For the text-containing cell, return its midpoint in [x, y] coordinate format. 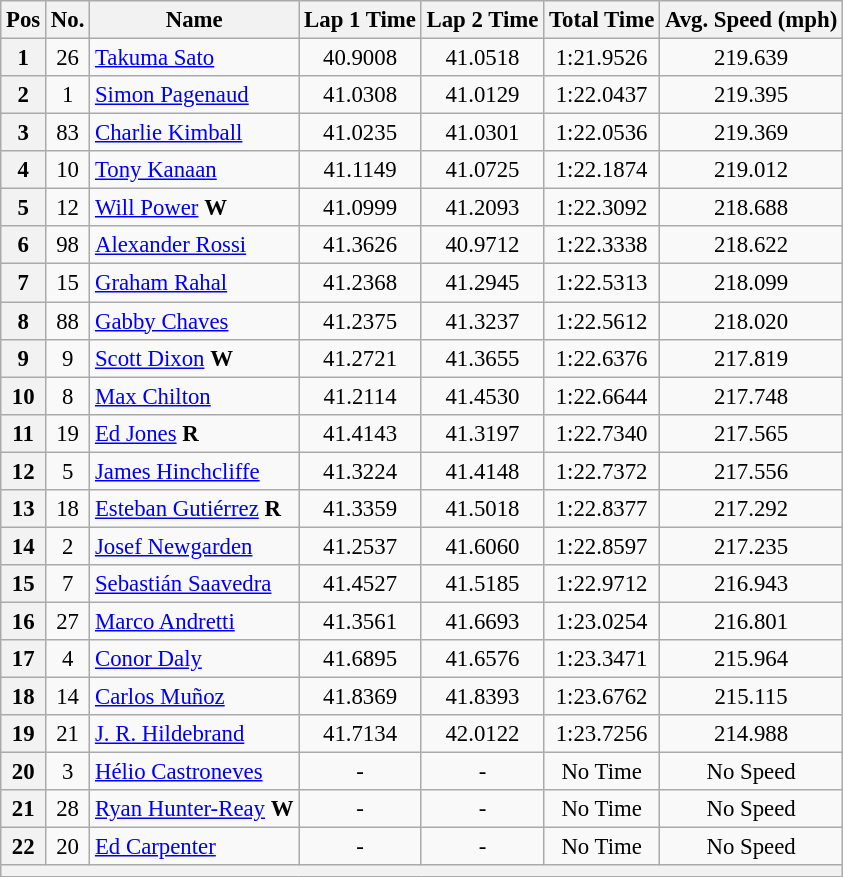
22 [24, 847]
41.3224 [360, 471]
Lap 1 Time [360, 20]
41.0999 [360, 208]
1:22.8597 [602, 546]
Will Power W [194, 208]
214.988 [752, 734]
41.2368 [360, 283]
Marco Andretti [194, 621]
Simon Pagenaud [194, 95]
41.2721 [360, 358]
41.6693 [482, 621]
1:21.9526 [602, 58]
217.292 [752, 509]
217.748 [752, 396]
41.3237 [482, 321]
41.2375 [360, 321]
Ryan Hunter-Reay W [194, 809]
Josef Newgarden [194, 546]
Pos [24, 20]
1:23.3471 [602, 659]
41.4148 [482, 471]
41.2093 [482, 208]
Lap 2 Time [482, 20]
28 [68, 809]
218.622 [752, 245]
1:22.5313 [602, 283]
Charlie Kimball [194, 133]
219.395 [752, 95]
41.5018 [482, 509]
83 [68, 133]
Ed Carpenter [194, 847]
41.3561 [360, 621]
17 [24, 659]
41.6060 [482, 546]
Hélio Castroneves [194, 772]
1:22.6644 [602, 396]
98 [68, 245]
6 [24, 245]
41.4530 [482, 396]
Conor Daly [194, 659]
41.3655 [482, 358]
1:23.0254 [602, 621]
Takuma Sato [194, 58]
41.0129 [482, 95]
41.3359 [360, 509]
Gabby Chaves [194, 321]
1:22.6376 [602, 358]
41.6895 [360, 659]
41.3626 [360, 245]
218.688 [752, 208]
Avg. Speed (mph) [752, 20]
13 [24, 509]
42.0122 [482, 734]
41.8393 [482, 697]
41.4143 [360, 433]
41.2945 [482, 283]
27 [68, 621]
41.7134 [360, 734]
218.099 [752, 283]
26 [68, 58]
217.819 [752, 358]
Esteban Gutiérrez R [194, 509]
J. R. Hildebrand [194, 734]
218.020 [752, 321]
Ed Jones R [194, 433]
Alexander Rossi [194, 245]
1:22.7340 [602, 433]
41.6576 [482, 659]
James Hinchcliffe [194, 471]
1:23.7256 [602, 734]
88 [68, 321]
219.639 [752, 58]
41.0235 [360, 133]
1:22.0437 [602, 95]
41.0518 [482, 58]
41.5185 [482, 584]
41.3197 [482, 433]
Scott Dixon W [194, 358]
1:22.1874 [602, 170]
41.0308 [360, 95]
217.556 [752, 471]
11 [24, 433]
16 [24, 621]
41.2114 [360, 396]
1:23.6762 [602, 697]
1:22.8377 [602, 509]
41.0301 [482, 133]
Total Time [602, 20]
Max Chilton [194, 396]
1:22.7372 [602, 471]
41.4527 [360, 584]
40.9712 [482, 245]
41.8369 [360, 697]
40.9008 [360, 58]
217.565 [752, 433]
No. [68, 20]
Carlos Muñoz [194, 697]
Tony Kanaan [194, 170]
Graham Rahal [194, 283]
Name [194, 20]
216.943 [752, 584]
216.801 [752, 621]
217.235 [752, 546]
1:22.5612 [602, 321]
219.369 [752, 133]
215.964 [752, 659]
1:22.3092 [602, 208]
219.012 [752, 170]
41.1149 [360, 170]
1:22.9712 [602, 584]
41.0725 [482, 170]
215.115 [752, 697]
Sebastián Saavedra [194, 584]
1:22.3338 [602, 245]
1:22.0536 [602, 133]
41.2537 [360, 546]
